Identify which cell holds the provided text, then report its [X, Y] central coordinate. 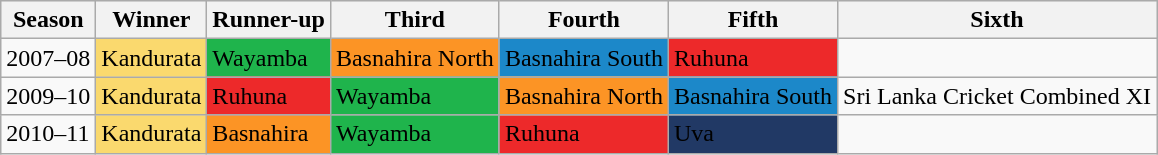
2007–08 [48, 58]
Sri Lanka Cricket Combined XI [998, 96]
Runner-up [269, 20]
Season [48, 20]
Third [414, 20]
Basnahira [269, 134]
Sixth [998, 20]
Fifth [752, 20]
2009–10 [48, 96]
Uva [752, 134]
2010–11 [48, 134]
Winner [152, 20]
Fourth [584, 20]
